Scan for the cell matching the given text and deliver its (X, Y) coordinate at center. 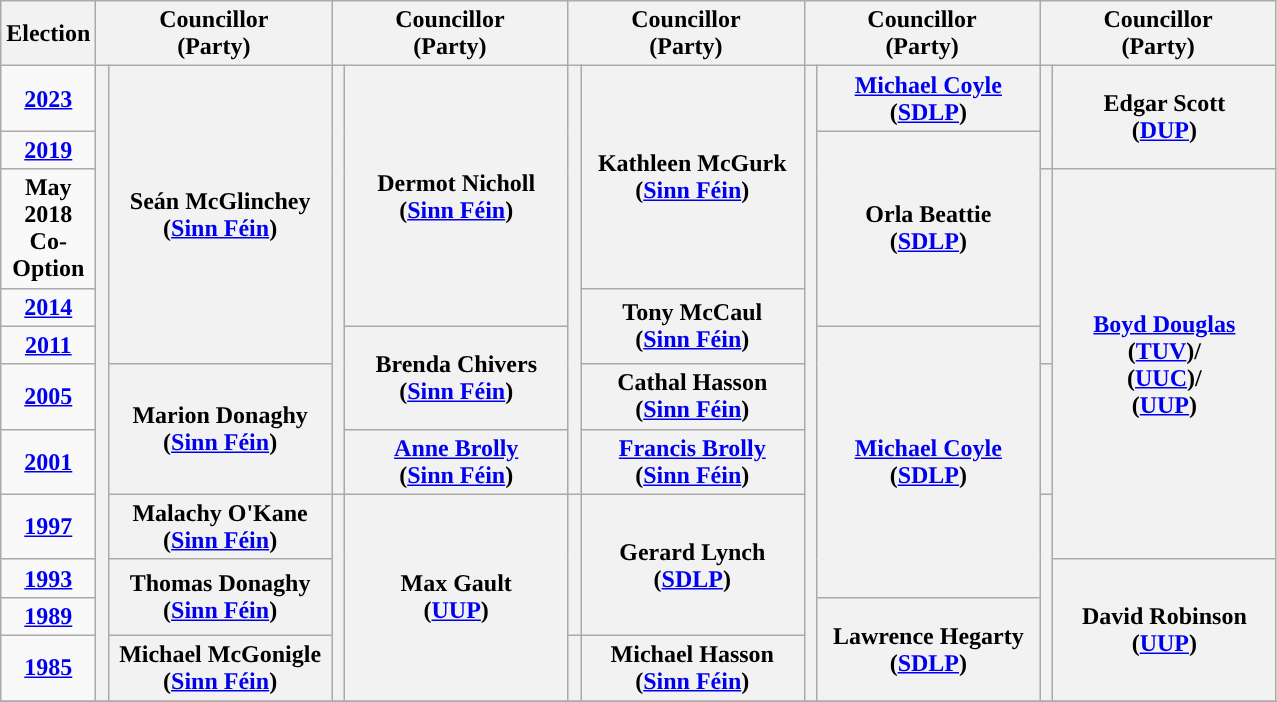
Thomas Donaghy (Sinn Féin) (220, 597)
Gerard Lynch (SDLP) (692, 564)
2019 (48, 150)
2011 (48, 345)
Edgar Scott (DUP) (1165, 118)
1989 (48, 616)
2005 (48, 396)
Lawrence Hegarty (SDLP) (929, 648)
2023 (48, 98)
Max Gault (UUP) (456, 597)
Michael Hasson (Sinn Féin) (692, 668)
1993 (48, 578)
Boyd Douglas (TUV)/ (UUC)/ (UUP) (1165, 364)
May 2018 Co-Option (48, 228)
Orla Beattie (SDLP) (929, 228)
Michael McGonigle (Sinn Féin) (220, 668)
1985 (48, 668)
1997 (48, 526)
Brenda Chivers (Sinn Féin) (456, 378)
David Robinson (UUP) (1165, 630)
Marion Donaghy (Sinn Féin) (220, 429)
Francis Brolly (Sinn Féin) (692, 462)
2001 (48, 462)
Kathleen McGurk (Sinn Féin) (692, 177)
2014 (48, 307)
Malachy O'Kane (Sinn Féin) (220, 526)
Anne Brolly (Sinn Féin) (456, 462)
Election (48, 34)
Tony McCaul (Sinn Féin) (692, 326)
Dermot Nicholl (Sinn Féin) (456, 196)
Cathal Hasson (Sinn Féin) (692, 396)
Seán McGlinchey (Sinn Féin) (220, 215)
